Identify which cell holds the provided text, then report its [x, y] central coordinate. 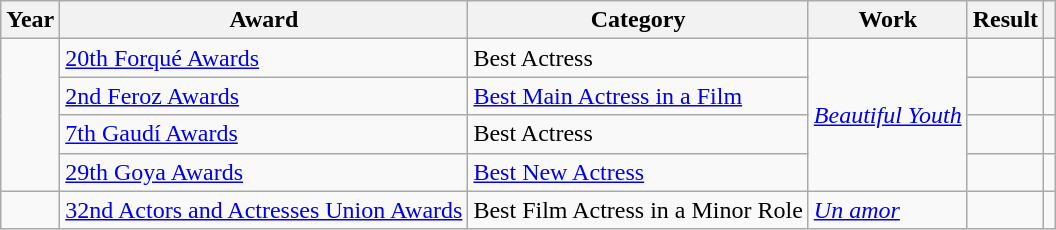
7th Gaudí Awards [264, 134]
Category [638, 20]
Best Main Actress in a Film [638, 96]
Best Film Actress in a Minor Role [638, 210]
29th Goya Awards [264, 172]
Award [264, 20]
Beautiful Youth [888, 115]
32nd Actors and Actresses Union Awards [264, 210]
Year [30, 20]
Result [1005, 20]
Un amor [888, 210]
2nd Feroz Awards [264, 96]
Work [888, 20]
20th Forqué Awards [264, 58]
Best New Actress [638, 172]
